Return (X, Y) of the center of cell containing provided text 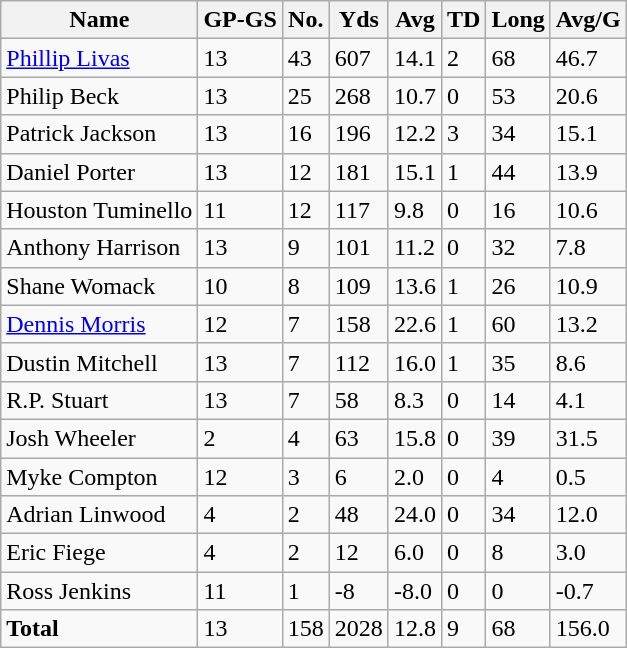
156.0 (588, 629)
13.9 (588, 172)
No. (306, 20)
Avg (414, 20)
3.0 (588, 553)
22.6 (414, 324)
2028 (358, 629)
20.6 (588, 96)
TD (463, 20)
9.8 (414, 210)
10.6 (588, 210)
Long (518, 20)
35 (518, 362)
14 (518, 400)
6.0 (414, 553)
10.9 (588, 286)
268 (358, 96)
10.7 (414, 96)
26 (518, 286)
12.2 (414, 134)
31.5 (588, 438)
46.7 (588, 58)
8.3 (414, 400)
181 (358, 172)
Philip Beck (100, 96)
GP-GS (240, 20)
Myke Compton (100, 477)
11.2 (414, 248)
-0.7 (588, 591)
15.8 (414, 438)
53 (518, 96)
2.0 (414, 477)
12.8 (414, 629)
607 (358, 58)
-8 (358, 591)
101 (358, 248)
0.5 (588, 477)
109 (358, 286)
Yds (358, 20)
Josh Wheeler (100, 438)
-8.0 (414, 591)
Houston Tuminello (100, 210)
117 (358, 210)
8.6 (588, 362)
Shane Womack (100, 286)
Ross Jenkins (100, 591)
Anthony Harrison (100, 248)
Patrick Jackson (100, 134)
4.1 (588, 400)
48 (358, 515)
44 (518, 172)
43 (306, 58)
12.0 (588, 515)
25 (306, 96)
Dennis Morris (100, 324)
Eric Fiege (100, 553)
58 (358, 400)
24.0 (414, 515)
32 (518, 248)
112 (358, 362)
63 (358, 438)
16.0 (414, 362)
Total (100, 629)
14.1 (414, 58)
Daniel Porter (100, 172)
196 (358, 134)
Avg/G (588, 20)
10 (240, 286)
Phillip Livas (100, 58)
Adrian Linwood (100, 515)
Dustin Mitchell (100, 362)
13.2 (588, 324)
13.6 (414, 286)
7.8 (588, 248)
60 (518, 324)
R.P. Stuart (100, 400)
39 (518, 438)
6 (358, 477)
Name (100, 20)
